Return the (x, y) coordinate for the center point of the cell that contains the specified text.  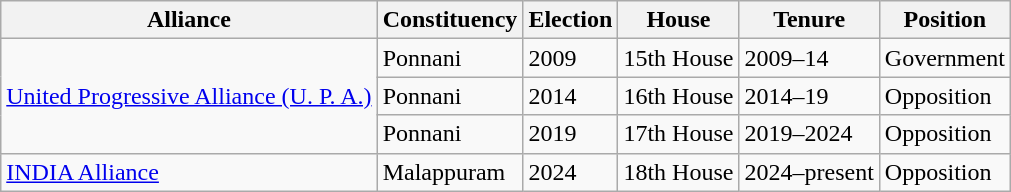
2024–present (809, 172)
2019 (570, 134)
2009–14 (809, 58)
2024 (570, 172)
15th House (678, 58)
Position (944, 20)
United Progressive Alliance (U. P. A.) (189, 96)
INDIA Alliance (189, 172)
18th House (678, 172)
Malappuram (450, 172)
17th House (678, 134)
Alliance (189, 20)
Election (570, 20)
Tenure (809, 20)
2014 (570, 96)
Government (944, 58)
Constituency (450, 20)
2019–2024 (809, 134)
House (678, 20)
2009 (570, 58)
2014–19 (809, 96)
16th House (678, 96)
